Locate the cell with the specified text and output its [x, y] center coordinate. 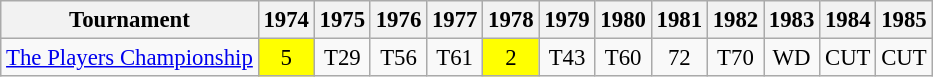
T60 [623, 58]
2 [511, 58]
1980 [623, 20]
1979 [567, 20]
1976 [398, 20]
T43 [567, 58]
1983 [792, 20]
The Players Championship [130, 58]
1975 [342, 20]
T61 [455, 58]
T56 [398, 58]
1974 [286, 20]
1981 [679, 20]
1978 [511, 20]
1985 [904, 20]
1984 [848, 20]
Tournament [130, 20]
T70 [735, 58]
1977 [455, 20]
5 [286, 58]
1982 [735, 20]
72 [679, 58]
T29 [342, 58]
WD [792, 58]
